Provide the [X, Y] coordinate of the cell's center where the given text is located.  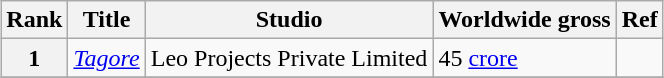
Title [106, 20]
Worldwide gross [524, 20]
Rank [34, 20]
45 crore [524, 58]
Tagore [106, 58]
Leo Projects Private Limited [289, 58]
Ref [640, 20]
1 [34, 58]
Studio [289, 20]
